Return the (x, y) coordinate for the center point of the cell that contains the specified text.  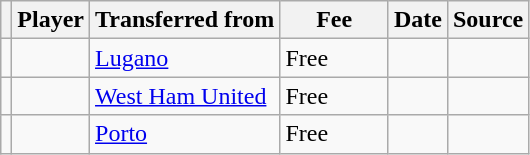
Porto (185, 134)
Source (488, 20)
Date (418, 20)
West Ham United (185, 96)
Fee (334, 20)
Player (51, 20)
Transferred from (185, 20)
Lugano (185, 58)
